Find where the given text appears and provide that cell's center as [x, y] coordinate. 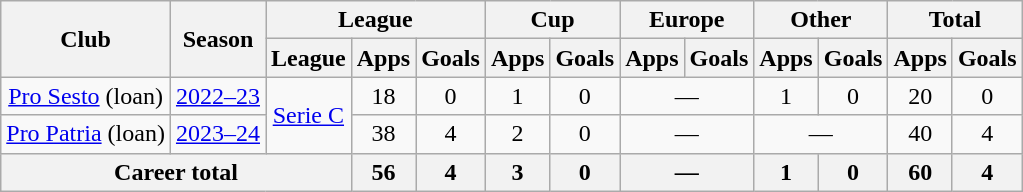
Club [86, 39]
Total [955, 20]
20 [920, 96]
Season [218, 39]
38 [383, 134]
2022–23 [218, 96]
3 [517, 172]
Cup [552, 20]
Pro Patria (loan) [86, 134]
56 [383, 172]
Other [821, 20]
Europe [687, 20]
40 [920, 134]
Pro Sesto (loan) [86, 96]
18 [383, 96]
2023–24 [218, 134]
2 [517, 134]
60 [920, 172]
Career total [176, 172]
Serie C [309, 115]
